Locate the cell with the specified text and output its [X, Y] center coordinate. 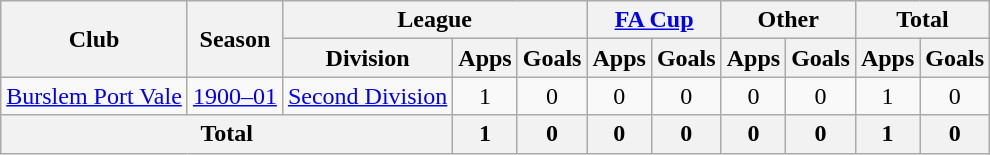
Other [788, 20]
Season [234, 39]
Second Division [367, 96]
League [434, 20]
FA Cup [654, 20]
Club [94, 39]
Division [367, 58]
Burslem Port Vale [94, 96]
1900–01 [234, 96]
